Return the (x, y) coordinate for the center point of the cell that contains the specified text.  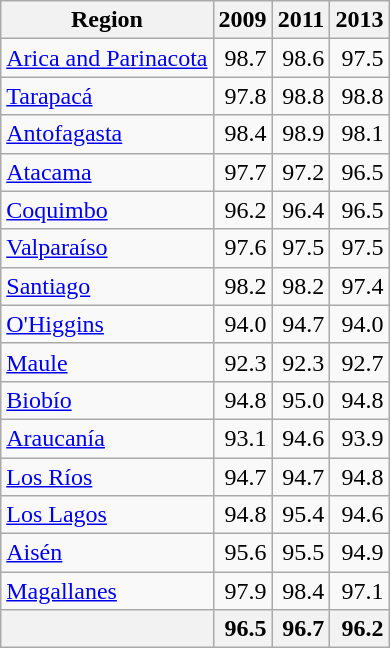
94.9 (360, 553)
Region (107, 20)
97.2 (301, 172)
97.9 (242, 591)
Los Lagos (107, 515)
93.1 (242, 438)
Atacama (107, 172)
Santiago (107, 286)
97.8 (242, 96)
Coquimbo (107, 210)
Magallanes (107, 591)
Los Ríos (107, 477)
98.6 (301, 58)
97.6 (242, 248)
96.7 (301, 629)
95.4 (301, 515)
98.9 (301, 134)
Arica and Parinacota (107, 58)
Tarapacá (107, 96)
97.4 (360, 286)
95.0 (301, 400)
Valparaíso (107, 248)
95.5 (301, 553)
98.1 (360, 134)
93.9 (360, 438)
95.6 (242, 553)
92.7 (360, 362)
2009 (242, 20)
97.7 (242, 172)
98.7 (242, 58)
O'Higgins (107, 324)
97.1 (360, 591)
Biobío (107, 400)
96.4 (301, 210)
Antofagasta (107, 134)
2011 (301, 20)
2013 (360, 20)
Maule (107, 362)
Aisén (107, 553)
Araucanía (107, 438)
